Pinpoint the cell where the given text exists, returning its (X, Y) midpoint coordinate. 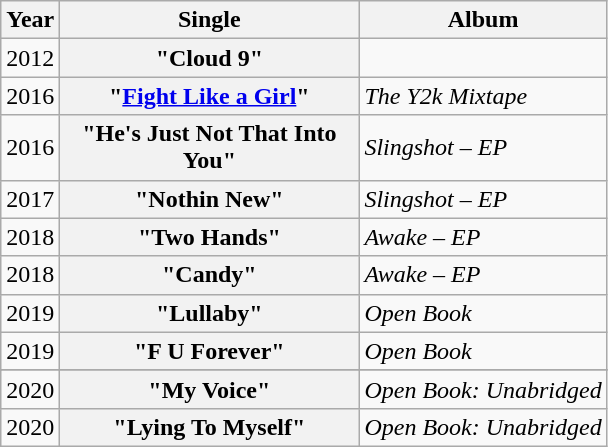
The Y2k Mixtape (483, 96)
"He's Just Not That Into You" (210, 148)
"Nothin New" (210, 199)
"Cloud 9" (210, 58)
"My Voice" (210, 389)
Single (210, 20)
2017 (30, 199)
"Lullaby" (210, 313)
"Two Hands" (210, 237)
2012 (30, 58)
"Lying To Myself" (210, 427)
"F U Forever" (210, 351)
"Fight Like a Girl" (210, 96)
"Candy" (210, 275)
Year (30, 20)
Album (483, 20)
